Find where the given text appears and provide that cell's center as (X, Y) coordinate. 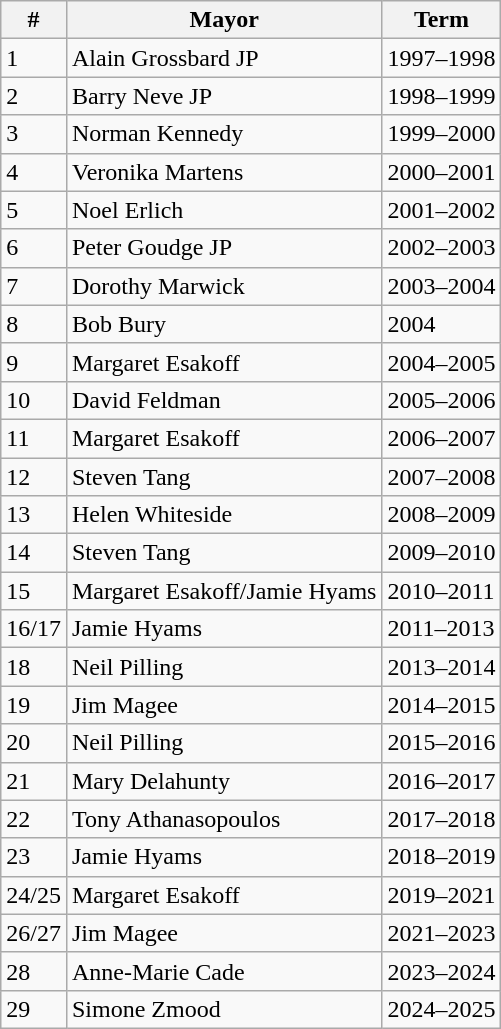
2024–2025 (442, 1009)
Norman Kennedy (224, 134)
2013–2014 (442, 667)
26/27 (34, 933)
20 (34, 743)
2017–2018 (442, 819)
2003–2004 (442, 286)
2019–2021 (442, 895)
2005–2006 (442, 400)
29 (34, 1009)
2016–2017 (442, 781)
1998–1999 (442, 96)
28 (34, 971)
1999–2000 (442, 134)
23 (34, 857)
2018–2019 (442, 857)
2021–2023 (442, 933)
Veronika Martens (224, 172)
12 (34, 477)
18 (34, 667)
Bob Bury (224, 324)
21 (34, 781)
Term (442, 20)
4 (34, 172)
24/25 (34, 895)
16/17 (34, 629)
3 (34, 134)
13 (34, 515)
6 (34, 248)
2006–2007 (442, 438)
22 (34, 819)
10 (34, 400)
Simone Zmood (224, 1009)
2009–2010 (442, 553)
1 (34, 58)
Noel Erlich (224, 210)
1997–1998 (442, 58)
2007–2008 (442, 477)
2004 (442, 324)
2023–2024 (442, 971)
2008–2009 (442, 515)
Mayor (224, 20)
7 (34, 286)
2015–2016 (442, 743)
2002–2003 (442, 248)
2004–2005 (442, 362)
Dorothy Marwick (224, 286)
19 (34, 705)
# (34, 20)
15 (34, 591)
Margaret Esakoff/Jamie Hyams (224, 591)
2 (34, 96)
5 (34, 210)
David Feldman (224, 400)
14 (34, 553)
Peter Goudge JP (224, 248)
11 (34, 438)
Mary Delahunty (224, 781)
Alain Grossbard JP (224, 58)
Helen Whiteside (224, 515)
2010–2011 (442, 591)
Tony Athanasopoulos (224, 819)
2000–2001 (442, 172)
Anne-Marie Cade (224, 971)
2014–2015 (442, 705)
Barry Neve JP (224, 96)
2001–2002 (442, 210)
2011–2013 (442, 629)
8 (34, 324)
9 (34, 362)
